Pinpoint the cell where the given text exists, returning its (x, y) midpoint coordinate. 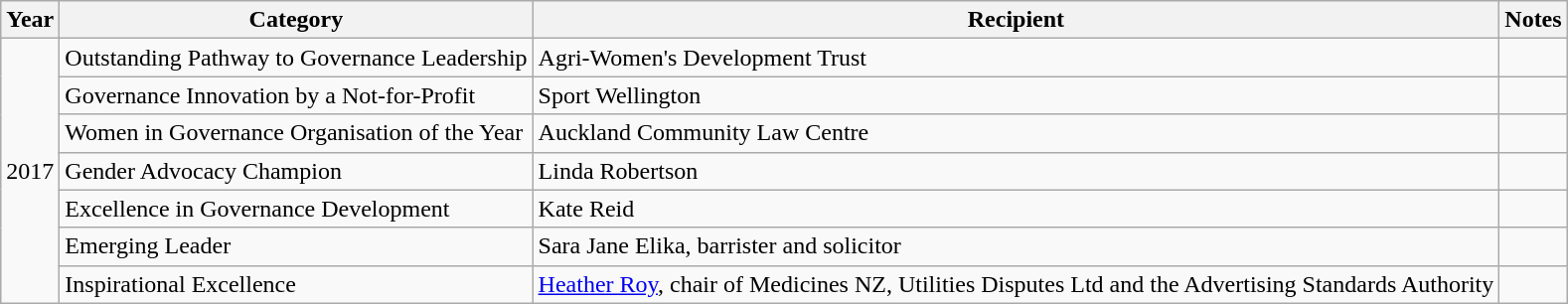
Emerging Leader (296, 246)
Notes (1533, 20)
Kate Reid (1016, 209)
Gender Advocacy Champion (296, 171)
Excellence in Governance Development (296, 209)
Category (296, 20)
Governance Innovation by a Not-for-Profit (296, 95)
Recipient (1016, 20)
Sara Jane Elika, barrister and solicitor (1016, 246)
Women in Governance Organisation of the Year (296, 133)
Agri-Women's Development Trust (1016, 58)
Linda Robertson (1016, 171)
Inspirational Excellence (296, 284)
Outstanding Pathway to Governance Leadership (296, 58)
2017 (30, 171)
Heather Roy, chair of Medicines NZ, Utilities Disputes Ltd and the Advertising Standards Authority (1016, 284)
Auckland Community Law Centre (1016, 133)
Year (30, 20)
Sport Wellington (1016, 95)
